Provide the (x, y) coordinate of the cell's center where the given text is located.  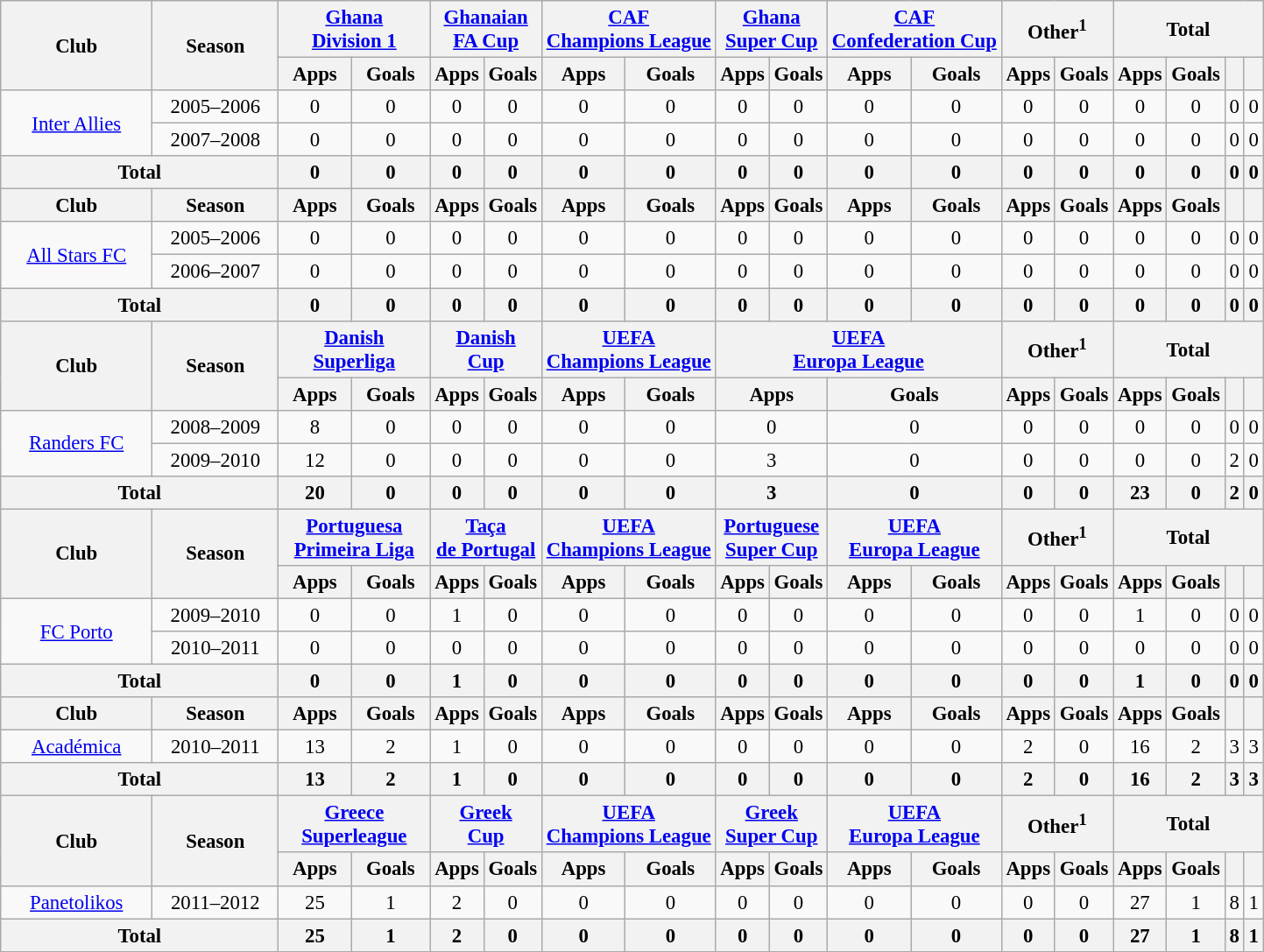
23 (1140, 493)
Danish Cup (486, 349)
Ghana Super Cup (772, 30)
Randers FC (77, 443)
Académica (77, 747)
Danish Superliga (354, 349)
All Stars FC (77, 256)
Portuguese Super Cup (772, 538)
GreeceSuperleague (354, 825)
Taçade Portugal (486, 538)
2006–2007 (215, 271)
Greek Cup (486, 825)
Panetolikos (77, 902)
CAF Confederation Cup (914, 30)
12 (315, 460)
Ghanaian FA Cup (486, 30)
FC Porto (77, 631)
Greek Super Cup (772, 825)
20 (315, 493)
GhanaDivision 1 (354, 30)
PortuguesaPrimeira Liga (354, 538)
2007–2008 (215, 140)
2011–2012 (215, 902)
2008–2009 (215, 427)
Inter Allies (77, 123)
CAF Champions League (629, 30)
